Pinpoint the cell where the given text exists, returning its [x, y] midpoint coordinate. 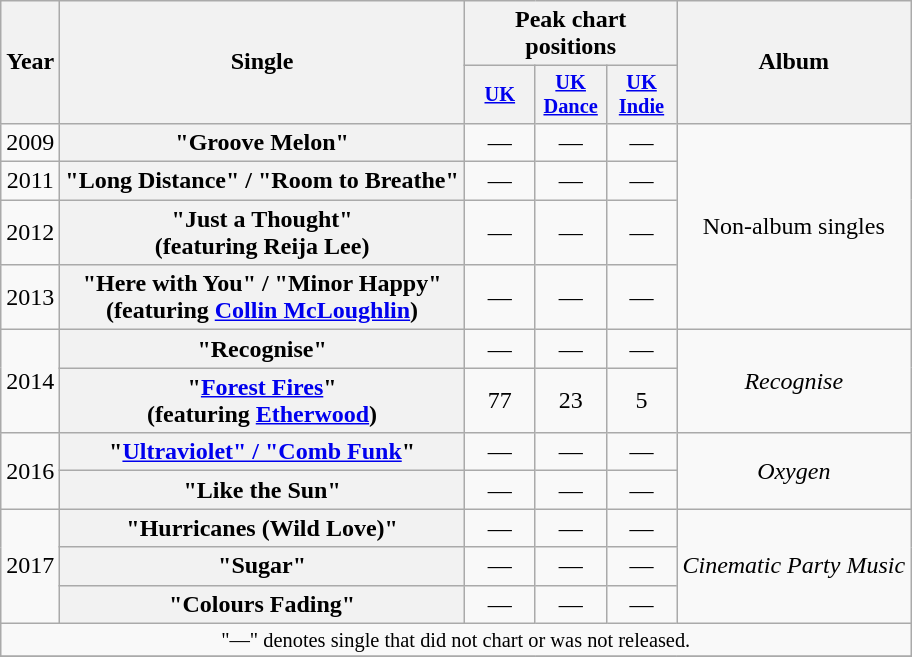
2011 [30, 181]
Single [262, 62]
Non-album singles [794, 226]
2016 [30, 471]
Album [794, 62]
Recognise [794, 382]
UK [500, 95]
"Ultraviolet" / "Comb Funk" [262, 452]
"Like the Sun" [262, 490]
"Colours Fading" [262, 604]
"Hurricanes (Wild Love)" [262, 528]
2014 [30, 382]
2013 [30, 298]
2017 [30, 566]
Oxygen [794, 471]
"Long Distance" / "Room to Breathe" [262, 181]
"Recognise" [262, 349]
5 [642, 400]
2009 [30, 142]
2012 [30, 232]
UKIndie [642, 95]
Peak chart positions [570, 34]
UKDance [570, 95]
"Just a Thought"(featuring Reija Lee) [262, 232]
Year [30, 62]
"Sugar" [262, 566]
"—" denotes single that did not chart or was not released. [456, 640]
"Forest Fires"(featuring Etherwood) [262, 400]
Cinematic Party Music [794, 566]
"Here with You" / "Minor Happy"(featuring Collin McLoughlin) [262, 298]
23 [570, 400]
"Groove Melon" [262, 142]
77 [500, 400]
